Determine the (X, Y) coordinate at the center of the cell enclosing the given text.  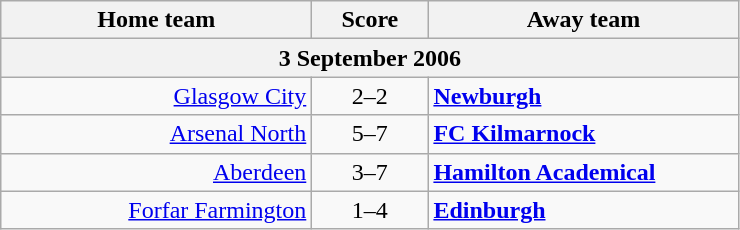
Away team (584, 20)
Score (370, 20)
Newburgh (584, 96)
Edinburgh (584, 210)
Aberdeen (156, 172)
3–7 (370, 172)
FC Kilmarnock (584, 134)
Home team (156, 20)
3 September 2006 (370, 58)
1–4 (370, 210)
Hamilton Academical (584, 172)
Forfar Farmington (156, 210)
Glasgow City (156, 96)
Arsenal North (156, 134)
5–7 (370, 134)
2–2 (370, 96)
